Detect which cell encompasses the target text, then output its (X, Y) center coordinate. 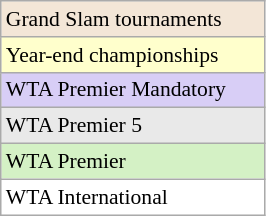
WTA International (133, 197)
Grand Slam tournaments (133, 19)
WTA Premier Mandatory (133, 90)
WTA Premier 5 (133, 126)
WTA Premier (133, 162)
Year-end championships (133, 55)
